Locate the cell with the specified text and output its (x, y) center coordinate. 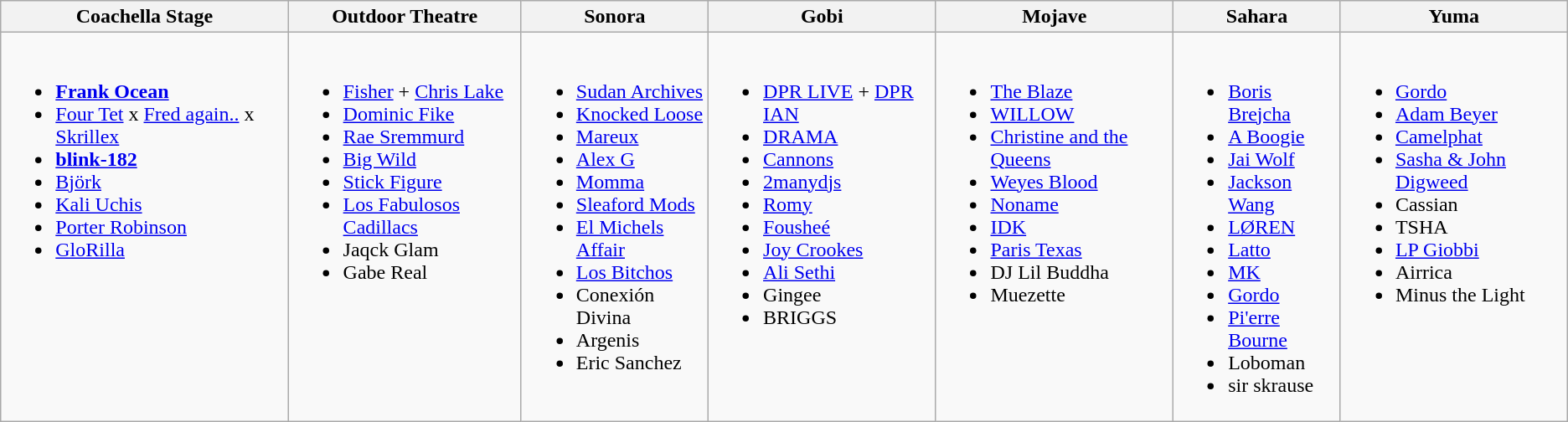
Mojave (1055, 17)
Gobi (823, 17)
Coachella Stage (144, 17)
Boris BrejchaA BoogieJai WolfJackson WangLØREN LattoMK Gordo Pi'erre BourneLoboman sir skrause (1257, 227)
Sonora (615, 17)
Outdoor Theatre (405, 17)
Frank Ocean Four Tet x Fred again.. x Skrillex blink-182 BjörkKali UchisPorter RobinsonGloRilla (144, 227)
Gordo Adam BeyerCamelphatSasha & John DigweedCassianTSHALP GiobbiAirricaMinus the Light (1454, 227)
DPR LIVE + DPR IANDRAMACannons2manydjsRomyFousheéJoy CrookesAli SethiGingee BRIGGS (823, 227)
The BlazeWILLOWChristine and the QueensWeyes BloodNonameIDKParis TexasDJ Lil Buddha Muezette (1055, 227)
Sahara (1257, 17)
Fisher + Chris LakeDominic FikeRae SremmurdBig WildStick FigureLos Fabulosos CadillacsJaqck Glam Gabe Real (405, 227)
Sudan ArchivesKnocked LooseMareuxAlex GMommaSleaford ModsEl Michels AffairLos BitchosConexión DivinaArgenis Eric Sanchez (615, 227)
Yuma (1454, 17)
